Pinpoint the cell where the given text exists, returning its (x, y) midpoint coordinate. 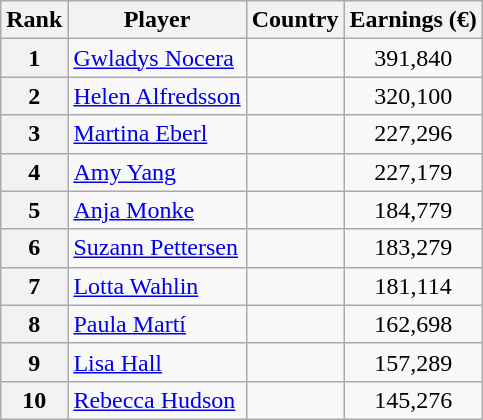
Player (157, 20)
227,296 (413, 134)
Rebecca Hudson (157, 400)
157,289 (413, 362)
7 (34, 286)
1 (34, 58)
9 (34, 362)
Gwladys Nocera (157, 58)
320,100 (413, 96)
Martina Eberl (157, 134)
Rank (34, 20)
4 (34, 172)
10 (34, 400)
Suzann Pettersen (157, 248)
184,779 (413, 210)
Earnings (€) (413, 20)
2 (34, 96)
181,114 (413, 286)
Lisa Hall (157, 362)
Helen Alfredsson (157, 96)
183,279 (413, 248)
Country (295, 20)
Lotta Wahlin (157, 286)
6 (34, 248)
145,276 (413, 400)
3 (34, 134)
162,698 (413, 324)
8 (34, 324)
391,840 (413, 58)
Paula Martí (157, 324)
227,179 (413, 172)
5 (34, 210)
Anja Monke (157, 210)
Amy Yang (157, 172)
